For the text-containing cell, return its midpoint in (X, Y) coordinate format. 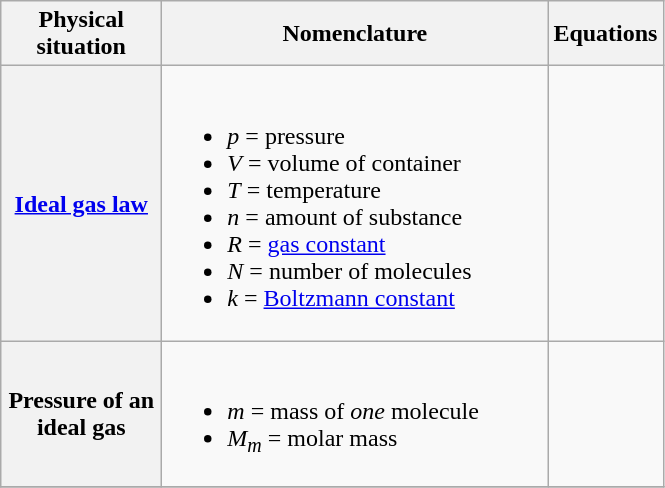
Pressure of an ideal gas (82, 414)
Physical situation (82, 34)
Equations (606, 34)
Ideal gas law (82, 204)
m = mass of one moleculeMm = molar mass (355, 414)
Nomenclature (355, 34)
p = pressureV = volume of containerT = temperaturen = amount of substanceR = gas constantN = number of moleculesk = Boltzmann constant (355, 204)
